Pinpoint the cell where the given text exists, returning its [x, y] midpoint coordinate. 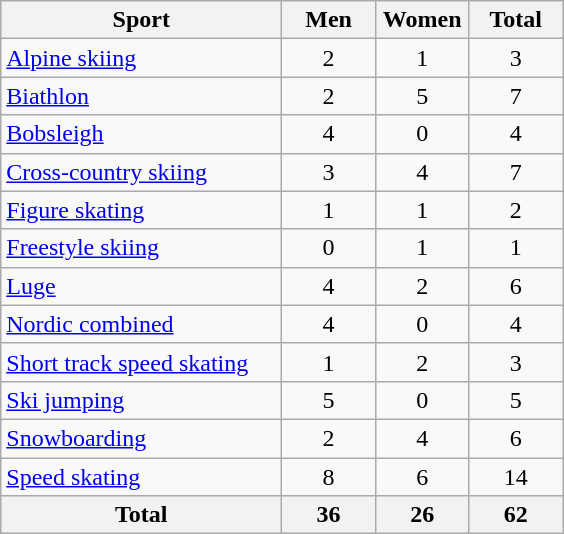
Figure skating [142, 210]
26 [422, 515]
Speed skating [142, 477]
Cross-country skiing [142, 172]
Biathlon [142, 96]
Nordic combined [142, 324]
Sport [142, 20]
14 [516, 477]
Alpine skiing [142, 58]
Bobsleigh [142, 134]
8 [329, 477]
Ski jumping [142, 400]
Men [329, 20]
62 [516, 515]
Short track speed skating [142, 362]
36 [329, 515]
Snowboarding [142, 438]
Freestyle skiing [142, 248]
Women [422, 20]
Luge [142, 286]
